Determine the (x, y) coordinate at the center of the cell enclosing the given text.  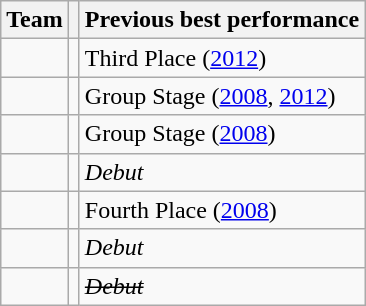
Team (35, 20)
Group Stage (2008, 2012) (222, 96)
Fourth Place (2008) (222, 210)
Group Stage (2008) (222, 134)
Third Place (2012) (222, 58)
Previous best performance (222, 20)
